Determine the [X, Y] coordinate at the center of the cell enclosing the given text.  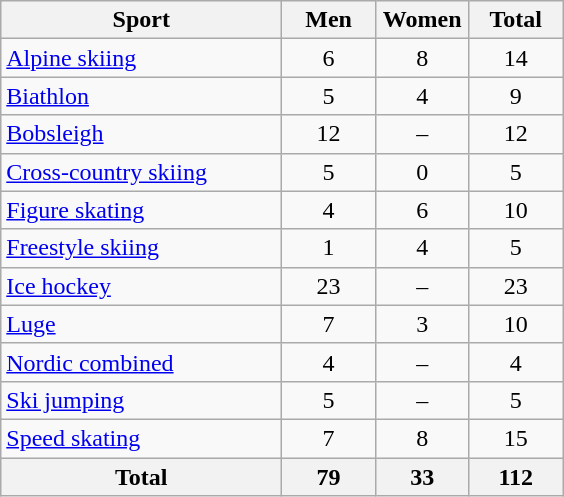
15 [516, 438]
Luge [142, 324]
Ski jumping [142, 400]
Ice hockey [142, 286]
Figure skating [142, 210]
Cross-country skiing [142, 172]
Nordic combined [142, 362]
9 [516, 96]
Men [329, 20]
Bobsleigh [142, 134]
Alpine skiing [142, 58]
Sport [142, 20]
1 [329, 248]
Freestyle skiing [142, 248]
79 [329, 477]
0 [422, 172]
112 [516, 477]
Biathlon [142, 96]
Women [422, 20]
33 [422, 477]
3 [422, 324]
Speed skating [142, 438]
14 [516, 58]
